Identify which cell holds the provided text, then report its (X, Y) central coordinate. 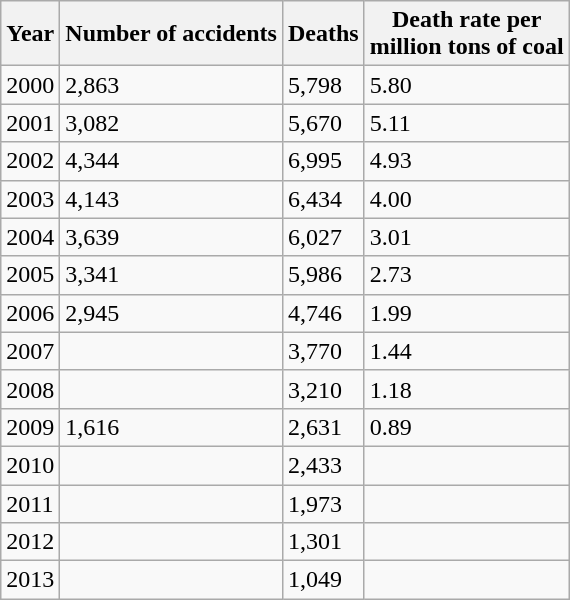
4,143 (172, 199)
2009 (30, 427)
2008 (30, 389)
1,616 (172, 427)
1.18 (466, 389)
2004 (30, 237)
2011 (30, 503)
1.44 (466, 351)
2003 (30, 199)
2005 (30, 275)
1.99 (466, 313)
3,082 (172, 123)
2010 (30, 465)
3.01 (466, 237)
0.89 (466, 427)
6,027 (323, 237)
3,210 (323, 389)
5.11 (466, 123)
Number of accidents (172, 34)
4.93 (466, 161)
6,995 (323, 161)
3,639 (172, 237)
4.00 (466, 199)
2006 (30, 313)
5,986 (323, 275)
2002 (30, 161)
3,770 (323, 351)
2.73 (466, 275)
Death rate per million tons of coal (466, 34)
2,433 (323, 465)
2000 (30, 85)
2,945 (172, 313)
1,049 (323, 580)
1,301 (323, 542)
1,973 (323, 503)
4,746 (323, 313)
2013 (30, 580)
Year (30, 34)
6,434 (323, 199)
3,341 (172, 275)
2,631 (323, 427)
2012 (30, 542)
2001 (30, 123)
5,670 (323, 123)
5,798 (323, 85)
4,344 (172, 161)
Deaths (323, 34)
2,863 (172, 85)
5.80 (466, 85)
2007 (30, 351)
